Detect which cell encompasses the target text, then output its (X, Y) center coordinate. 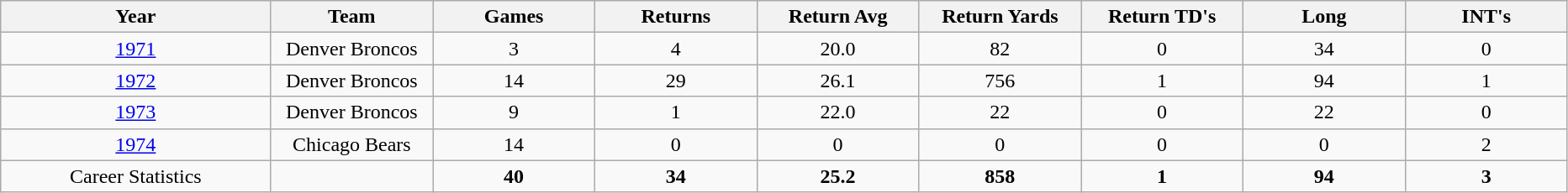
Long (1323, 17)
Year (136, 17)
82 (1000, 49)
858 (1000, 176)
INT's (1486, 17)
2 (1486, 144)
20.0 (837, 49)
29 (676, 81)
756 (1000, 81)
Chicago Bears (351, 144)
Team (351, 17)
40 (515, 176)
Returns (676, 17)
Return Yards (1000, 17)
Return Avg (837, 17)
1972 (136, 81)
Return TD's (1162, 17)
26.1 (837, 81)
25.2 (837, 176)
22.0 (837, 112)
Career Statistics (136, 176)
9 (515, 112)
Games (515, 17)
1974 (136, 144)
1971 (136, 49)
4 (676, 49)
1973 (136, 112)
